Extract the [x, y] coordinate from the center of the cell holding the provided text.  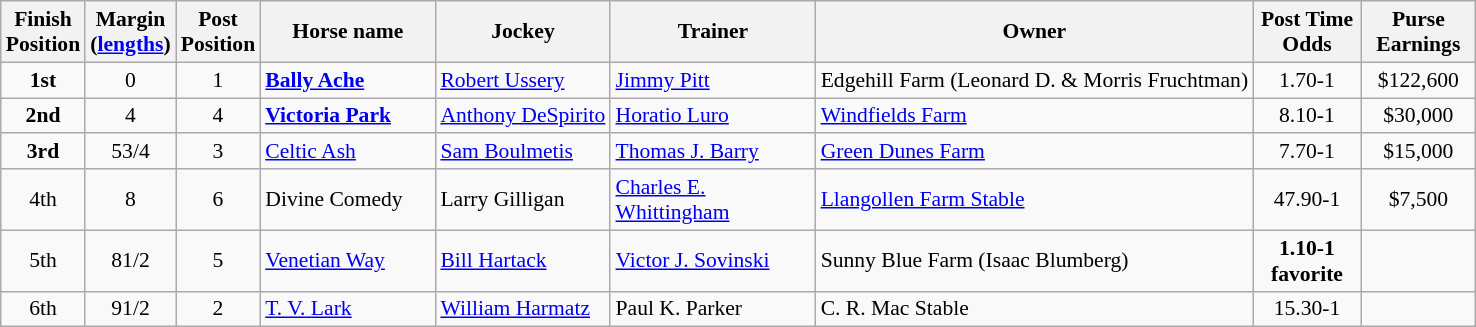
Jimmy Pitt [712, 80]
Margin (lengths) [130, 32]
T. V. Lark [348, 309]
1 [218, 80]
2nd [43, 116]
Sunny Blue Farm (Isaac Blumberg) [1035, 260]
0 [130, 80]
15.30-1 [1307, 309]
Venetian Way [348, 260]
$122,600 [1418, 80]
C. R. Mac Stable [1035, 309]
Horatio Luro [712, 116]
Post Time Odds [1307, 32]
3rd [43, 152]
Llangollen Farm Stable [1035, 200]
53/4 [130, 152]
$15,000 [1418, 152]
Horse name [348, 32]
Jockey [522, 32]
Finish Position [43, 32]
Thomas J. Barry [712, 152]
8 [130, 200]
Larry Gilligan [522, 200]
Robert Ussery [522, 80]
Victor J. Sovinski [712, 260]
6 [218, 200]
1st [43, 80]
4th [43, 200]
Sam Boulmetis [522, 152]
7.70-1 [1307, 152]
3 [218, 152]
91/2 [130, 309]
6th [43, 309]
Owner [1035, 32]
Bill Hartack [522, 260]
William Harmatz [522, 309]
5 [218, 260]
Green Dunes Farm [1035, 152]
47.90-1 [1307, 200]
Charles E. Whittingham [712, 200]
8.10-1 [1307, 116]
Victoria Park [348, 116]
Paul K. Parker [712, 309]
Anthony DeSpirito [522, 116]
1.10-1 favorite [1307, 260]
Purse Earnings [1418, 32]
2 [218, 309]
Divine Comedy [348, 200]
1.70-1 [1307, 80]
Celtic Ash [348, 152]
Windfields Farm [1035, 116]
Trainer [712, 32]
Bally Ache [348, 80]
$30,000 [1418, 116]
$7,500 [1418, 200]
Post Position [218, 32]
Edgehill Farm (Leonard D. & Morris Fruchtman) [1035, 80]
81/2 [130, 260]
5th [43, 260]
